Locate the cell with the specified text and output its (x, y) center coordinate. 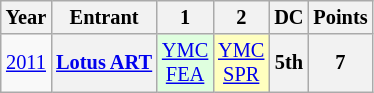
Lotus ART (104, 63)
2 (241, 17)
5th (288, 63)
7 (340, 63)
Year (26, 17)
YMCFEA (185, 63)
2011 (26, 63)
DC (288, 17)
YMCSPR (241, 63)
Points (340, 17)
1 (185, 17)
Entrant (104, 17)
